Detect which cell encompasses the target text, then output its [X, Y] center coordinate. 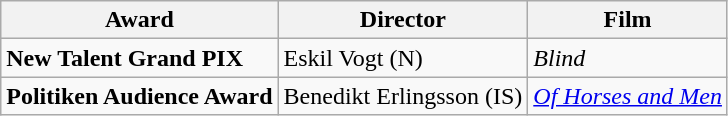
Politiken Audience Award [140, 96]
New Talent Grand PIX [140, 58]
Eskil Vogt (N) [403, 58]
Benedikt Erlingsson (IS) [403, 96]
Director [403, 20]
Of Horses and Men [628, 96]
Blind [628, 58]
Film [628, 20]
Award [140, 20]
